Find where the given text appears and provide that cell's center as [X, Y] coordinate. 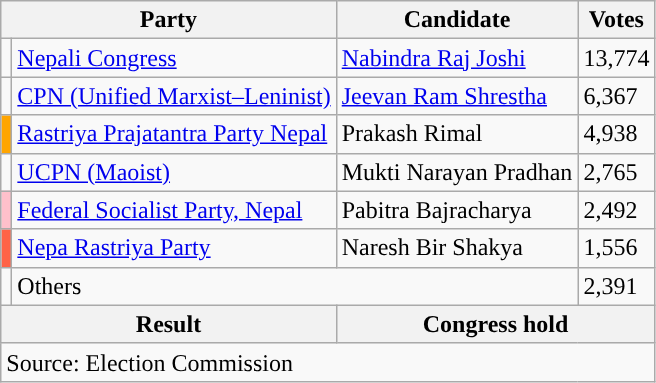
13,774 [616, 58]
2,391 [616, 286]
Candidate [457, 20]
Nabindra Raj Joshi [457, 58]
CPN (Unified Marxist–Leninist) [174, 96]
2,492 [616, 210]
Naresh Bir Shakya [457, 248]
1,556 [616, 248]
Rastriya Prajatantra Party Nepal [174, 134]
Others [295, 286]
Source: Election Commission [328, 362]
Congress hold [496, 324]
Votes [616, 20]
Mukti Narayan Pradhan [457, 172]
Result [168, 324]
Nepa Rastriya Party [174, 248]
Jeevan Ram Shrestha [457, 96]
UCPN (Maoist) [174, 172]
Nepali Congress [174, 58]
6,367 [616, 96]
Prakash Rimal [457, 134]
4,938 [616, 134]
2,765 [616, 172]
Pabitra Bajracharya [457, 210]
Federal Socialist Party, Nepal [174, 210]
Party [168, 20]
